Pinpoint the cell where the given text exists, returning its [X, Y] midpoint coordinate. 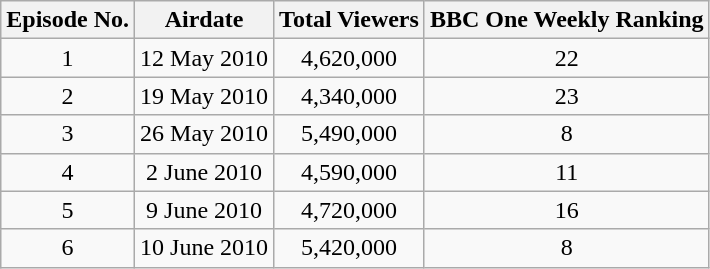
23 [566, 96]
22 [566, 58]
9 June 2010 [204, 210]
4,340,000 [350, 96]
Total Viewers [350, 20]
11 [566, 172]
5,490,000 [350, 134]
Airdate [204, 20]
Episode No. [68, 20]
12 May 2010 [204, 58]
3 [68, 134]
5,420,000 [350, 248]
4,620,000 [350, 58]
4,720,000 [350, 210]
1 [68, 58]
16 [566, 210]
2 June 2010 [204, 172]
10 June 2010 [204, 248]
2 [68, 96]
19 May 2010 [204, 96]
BBC One Weekly Ranking [566, 20]
5 [68, 210]
4 [68, 172]
4,590,000 [350, 172]
26 May 2010 [204, 134]
6 [68, 248]
